Find where the given text appears and provide that cell's center as [x, y] coordinate. 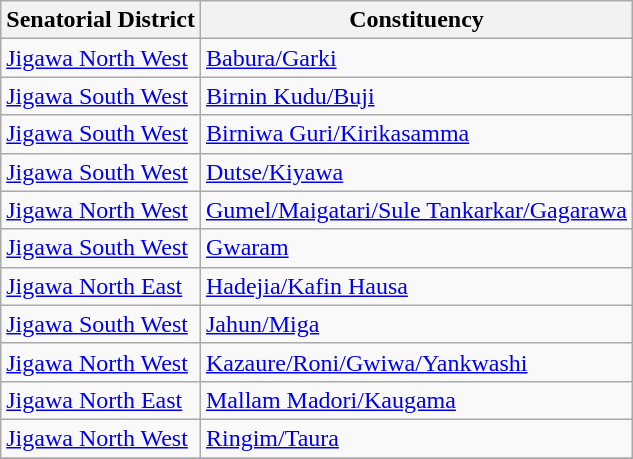
Birnin Kudu/Buji [416, 96]
Birniwa Guri/Kirikasamma [416, 134]
Jahun/Miga [416, 324]
Gwaram [416, 248]
Kazaure/Roni/Gwiwa/Yankwashi [416, 362]
Senatorial District [101, 20]
Hadejia/Kafin Hausa [416, 286]
Dutse/Kiyawa [416, 172]
Mallam Madori/Kaugama [416, 400]
Constituency [416, 20]
Babura/Garki [416, 58]
Ringim/Taura [416, 438]
Gumel/Maigatari/Sule Tankarkar/Gagarawa [416, 210]
